Output the (x, y) coordinate of the center of the cell containing the given text.  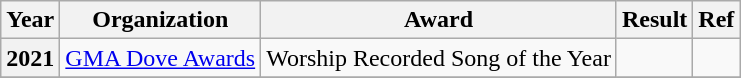
Result (654, 20)
Worship Recorded Song of the Year (439, 58)
GMA Dove Awards (160, 58)
2021 (30, 58)
Organization (160, 20)
Year (30, 20)
Ref (716, 20)
Award (439, 20)
